Determine the (X, Y) coordinate at the center of the cell enclosing the given text.  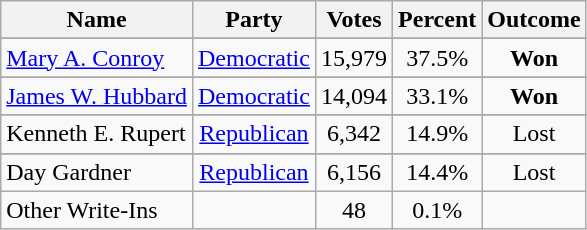
6,156 (354, 172)
6,342 (354, 134)
Kenneth E. Rupert (97, 134)
Other Write-Ins (97, 210)
Votes (354, 20)
Day Gardner (97, 172)
37.5% (438, 58)
Percent (438, 20)
Outcome (534, 20)
0.1% (438, 210)
Party (254, 20)
James W. Hubbard (97, 96)
14.9% (438, 134)
Name (97, 20)
15,979 (354, 58)
14,094 (354, 96)
Mary A. Conroy (97, 58)
14.4% (438, 172)
48 (354, 210)
33.1% (438, 96)
